Pinpoint the cell where the given text exists, returning its (x, y) midpoint coordinate. 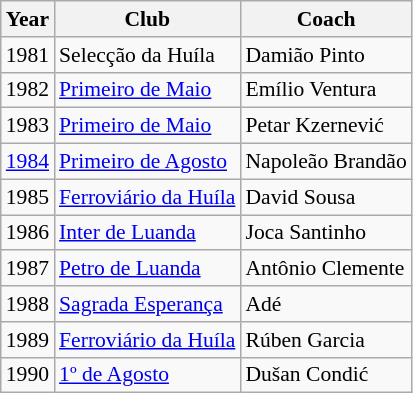
1987 (28, 269)
1984 (28, 162)
Petar Kzernević (326, 126)
1981 (28, 55)
1985 (28, 197)
1986 (28, 233)
Joca Santinho (326, 233)
1º de Agosto (147, 375)
Petro de Luanda (147, 269)
Damião Pinto (326, 55)
Rúben Garcia (326, 340)
1983 (28, 126)
1989 (28, 340)
Sagrada Esperança (147, 304)
Dušan Condić (326, 375)
Club (147, 19)
David Sousa (326, 197)
Primeiro de Agosto (147, 162)
Adé (326, 304)
Year (28, 19)
Inter de Luanda (147, 233)
1990 (28, 375)
1982 (28, 90)
Selecção da Huíla (147, 55)
Napoleão Brandão (326, 162)
1988 (28, 304)
Antônio Clemente (326, 269)
Emílio Ventura (326, 90)
Coach (326, 19)
